Identify which cell holds the provided text, then report its (X, Y) central coordinate. 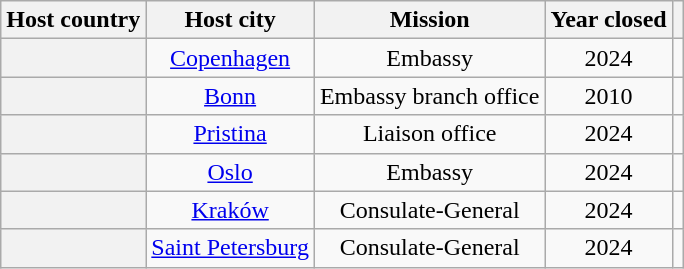
Liaison office (430, 134)
Oslo (230, 172)
Host country (74, 20)
Saint Petersburg (230, 248)
Embassy branch office (430, 96)
Mission (430, 20)
Bonn (230, 96)
Host city (230, 20)
Pristina (230, 134)
Year closed (608, 20)
2010 (608, 96)
Copenhagen (230, 58)
Kraków (230, 210)
